Extract the [X, Y] coordinate from the center of the cell holding the provided text.  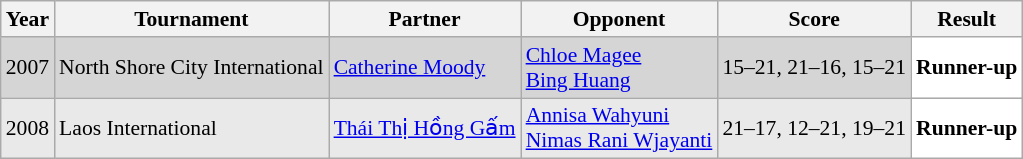
Year [28, 19]
Laos International [192, 128]
Thái Thị Hồng Gấm [425, 128]
North Shore City International [192, 68]
Catherine Moody [425, 68]
15–21, 21–16, 15–21 [814, 68]
2007 [28, 68]
Annisa Wahyuni Nimas Rani Wjayanti [620, 128]
Chloe Magee Bing Huang [620, 68]
Partner [425, 19]
21–17, 12–21, 19–21 [814, 128]
2008 [28, 128]
Result [966, 19]
Score [814, 19]
Opponent [620, 19]
Tournament [192, 19]
